Detect which cell encompasses the target text, then output its [x, y] center coordinate. 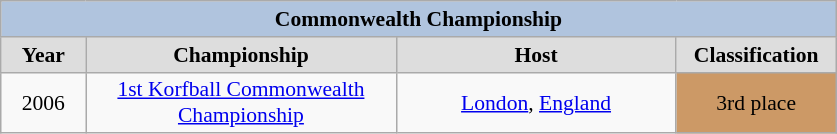
2006 [44, 102]
London, England [536, 102]
Commonwealth Championship [419, 19]
1st Korfball Commonwealth Championship [241, 102]
Host [536, 55]
Championship [241, 55]
Classification [756, 55]
3rd place [756, 102]
Year [44, 55]
